Locate the cell with the specified text and output its [x, y] center coordinate. 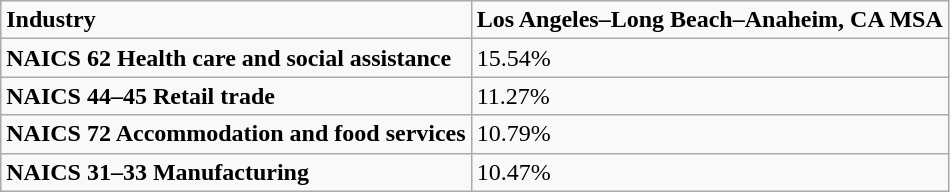
NAICS 72 Accommodation and food services [236, 134]
15.54% [710, 58]
NAICS 31–33 Manufacturing [236, 172]
Los Angeles–Long Beach–Anaheim, CA MSA [710, 20]
Industry [236, 20]
NAICS 44–45 Retail trade [236, 96]
10.79% [710, 134]
11.27% [710, 96]
NAICS 62 Health care and social assistance [236, 58]
10.47% [710, 172]
